For the text-containing cell, return its midpoint in (x, y) coordinate format. 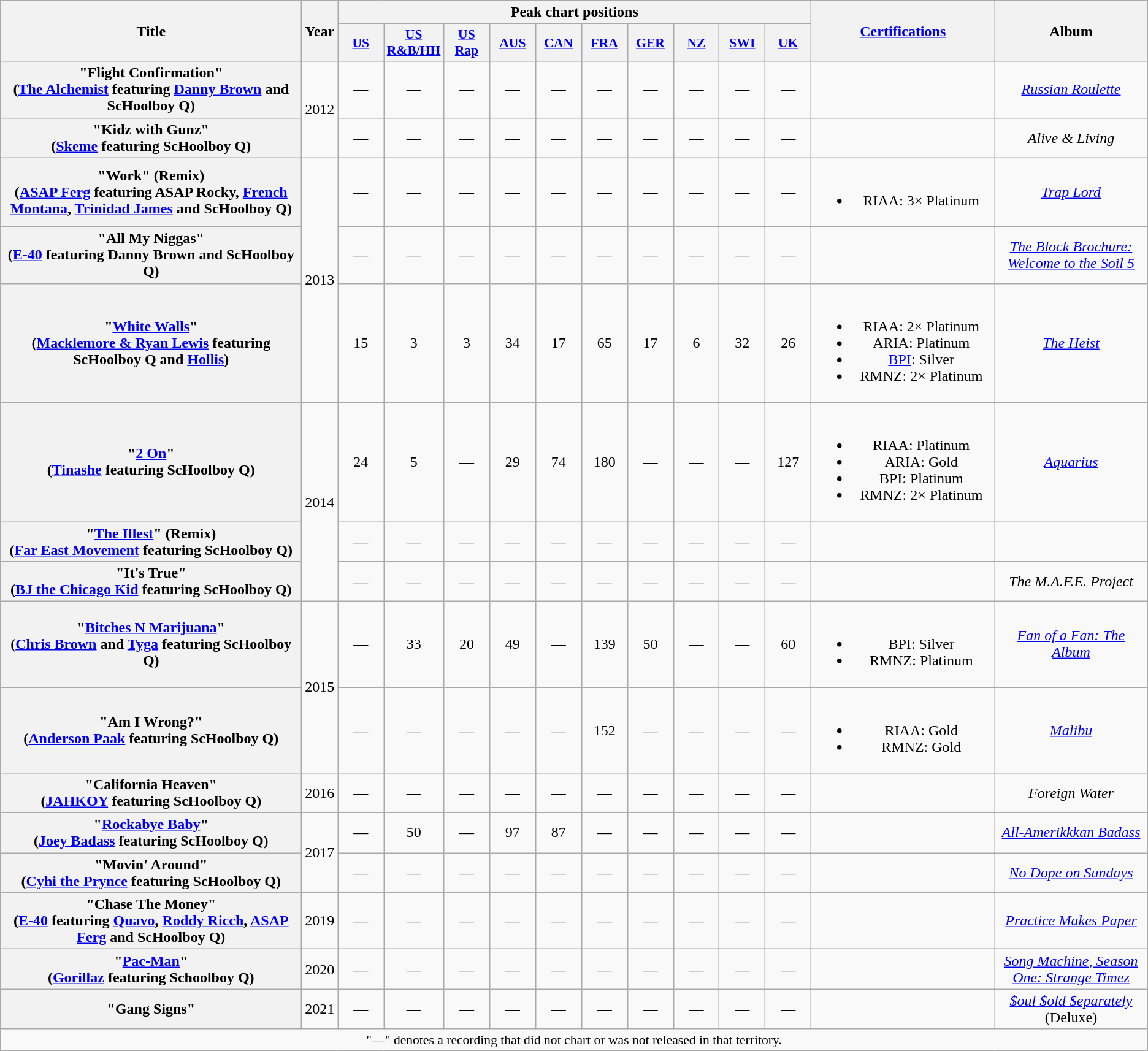
24 (361, 462)
"Pac-Man"(Gorillaz featuring Schoolboy Q) (151, 969)
Song Machine, Season One: Strange Timez (1071, 969)
Foreign Water (1071, 793)
SWI (742, 43)
87 (558, 833)
Fan of a Fan: The Album (1071, 644)
The M.A.F.E. Project (1071, 581)
"Bitches N Marijuana"(Chris Brown and Tyga featuring ScHoolboy Q) (151, 644)
$oul $old $eparately (Deluxe) (1071, 1009)
"Kidz with Gunz"(Skeme featuring ScHoolboy Q) (151, 137)
180 (605, 462)
2013 (320, 280)
2016 (320, 793)
65 (605, 343)
US (361, 43)
29 (513, 462)
74 (558, 462)
CAN (558, 43)
152 (605, 730)
5 (414, 462)
"It's True"(BJ the Chicago Kid featuring ScHoolboy Q) (151, 581)
"Rockabye Baby"(Joey Badass featuring ScHoolboy Q) (151, 833)
Alive & Living (1071, 137)
2020 (320, 969)
RIAA: GoldRMNZ: Gold (903, 730)
GER (650, 43)
"Am I Wrong?"(Anderson Paak featuring ScHoolboy Q) (151, 730)
6 (697, 343)
NZ (697, 43)
"Flight Confirmation"(The Alchemist featuring Danny Brown and ScHoolboy Q) (151, 90)
"Chase The Money"(E-40 featuring Quavo, Roddy Ricch, ASAP Ferg and ScHoolboy Q) (151, 921)
20 (466, 644)
34 (513, 343)
60 (789, 644)
139 (605, 644)
Trap Lord (1071, 193)
Album (1071, 31)
RIAA: 2× PlatinumARIA: PlatinumBPI: SilverRMNZ: 2× Platinum (903, 343)
RIAA: 3× Platinum (903, 193)
"Movin' Around"(Cyhi the Prynce featuring ScHoolboy Q) (151, 873)
Title (151, 31)
UK (789, 43)
Peak chart positions (575, 12)
"2 On"(Tinashe featuring ScHoolboy Q) (151, 462)
No Dope on Sundays (1071, 873)
97 (513, 833)
Malibu (1071, 730)
49 (513, 644)
Aquarius (1071, 462)
AUS (513, 43)
USRap (466, 43)
2012 (320, 109)
All-Amerikkkan Badass (1071, 833)
"Work" (Remix)(ASAP Ferg featuring ASAP Rocky, French Montana, Trinidad James and ScHoolboy Q) (151, 193)
Russian Roulette (1071, 90)
2015 (320, 687)
"White Walls"(Macklemore & Ryan Lewis featuring ScHoolboy Q and Hollis) (151, 343)
Certifications (903, 31)
"The Illest" (Remix)(Far East Movement featuring ScHoolboy Q) (151, 541)
RIAA: PlatinumARIA: GoldBPI: PlatinumRMNZ: 2× Platinum (903, 462)
"All My Niggas"(E-40 featuring Danny Brown and ScHoolboy Q) (151, 255)
"—" denotes a recording that did not chart or was not released in that territory. (574, 1040)
15 (361, 343)
26 (789, 343)
Practice Makes Paper (1071, 921)
2017 (320, 853)
USR&B/HH (414, 43)
"California Heaven"(JAHKOY featuring ScHoolboy Q) (151, 793)
The Heist (1071, 343)
FRA (605, 43)
2019 (320, 921)
127 (789, 462)
Year (320, 31)
BPI: SilverRMNZ: Platinum (903, 644)
32 (742, 343)
The Block Brochure: Welcome to the Soil 5 (1071, 255)
33 (414, 644)
"Gang Signs" (151, 1009)
2014 (320, 502)
2021 (320, 1009)
